Find where the given text appears and provide that cell's center as (X, Y) coordinate. 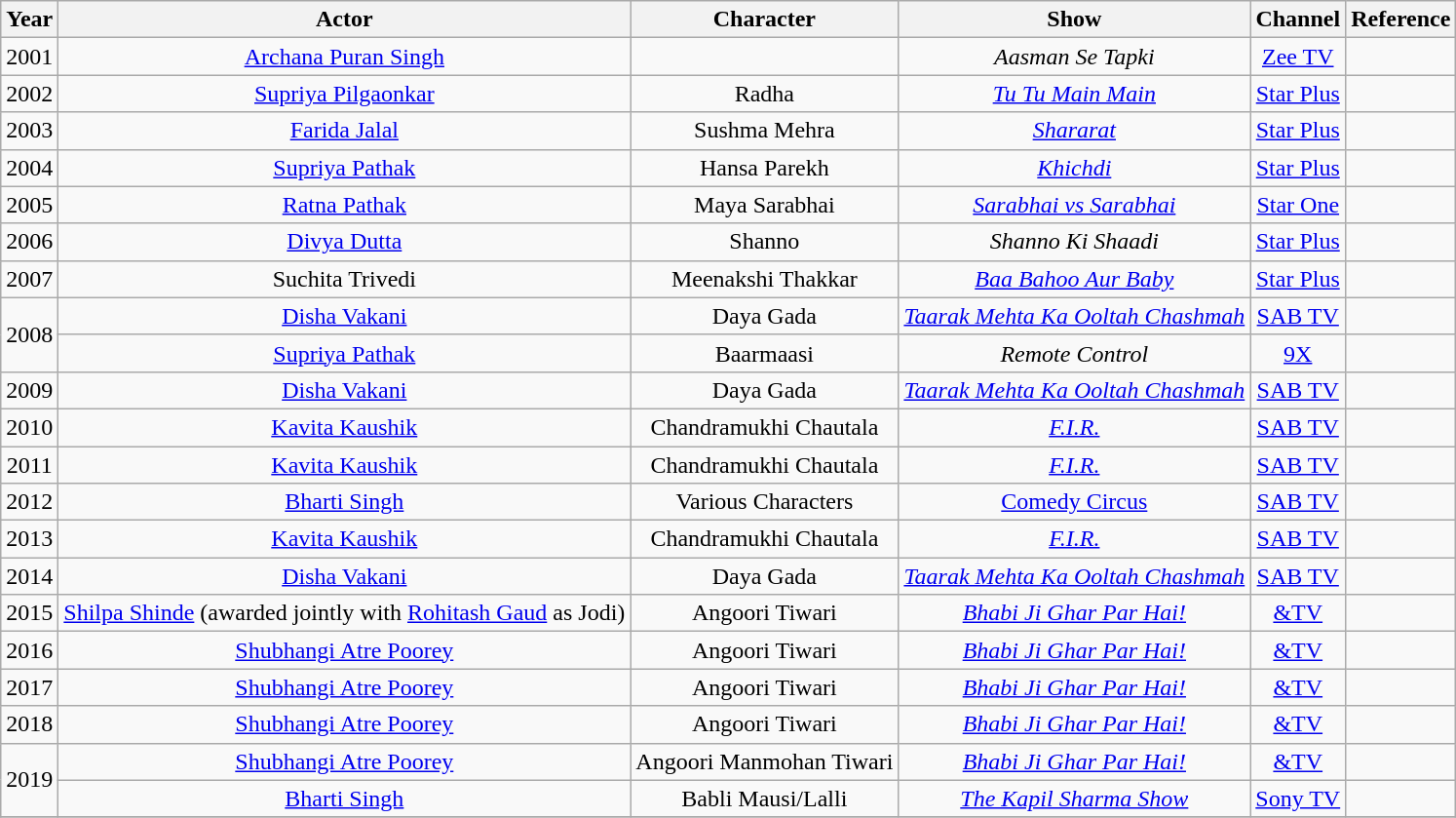
Year (29, 19)
Farida Jalal (345, 131)
Remote Control (1074, 353)
Angoori Manmohan Tiwari (764, 761)
Tu Tu Main Main (1074, 94)
Ratna Pathak (345, 205)
2011 (29, 465)
2010 (29, 427)
Supriya Pilgaonkar (345, 94)
2006 (29, 242)
Hansa Parekh (764, 168)
Divya Dutta (345, 242)
Archana Puran Singh (345, 57)
Shilpa Shinde (awarded jointly with Rohitash Gaud as Jodi) (345, 613)
Sarabhai vs Sarabhai (1074, 205)
2003 (29, 131)
Aasman Se Tapki (1074, 57)
2017 (29, 687)
Meenakshi Thakkar (764, 279)
2019 (29, 780)
2005 (29, 205)
Various Characters (764, 502)
Suchita Trivedi (345, 279)
Reference (1401, 19)
Sony TV (1298, 799)
Shanno (764, 242)
Sushma Mehra (764, 131)
2013 (29, 539)
Baa Bahoo Aur Baby (1074, 279)
Character (764, 19)
Star One (1298, 205)
Channel (1298, 19)
Baarmaasi (764, 353)
Babli Mausi/Lalli (764, 799)
2001 (29, 57)
2012 (29, 502)
2008 (29, 334)
Khichdi (1074, 168)
Radha (764, 94)
The Kapil Sharma Show (1074, 799)
Shararat (1074, 131)
Shanno Ki Shaadi (1074, 242)
Zee TV (1298, 57)
2018 (29, 724)
Maya Sarabhai (764, 205)
Actor (345, 19)
2002 (29, 94)
2007 (29, 279)
2014 (29, 576)
2004 (29, 168)
Show (1074, 19)
Comedy Circus (1074, 502)
9X (1298, 353)
2015 (29, 613)
2016 (29, 650)
2009 (29, 390)
